Pinpoint the cell where the given text exists, returning its [X, Y] midpoint coordinate. 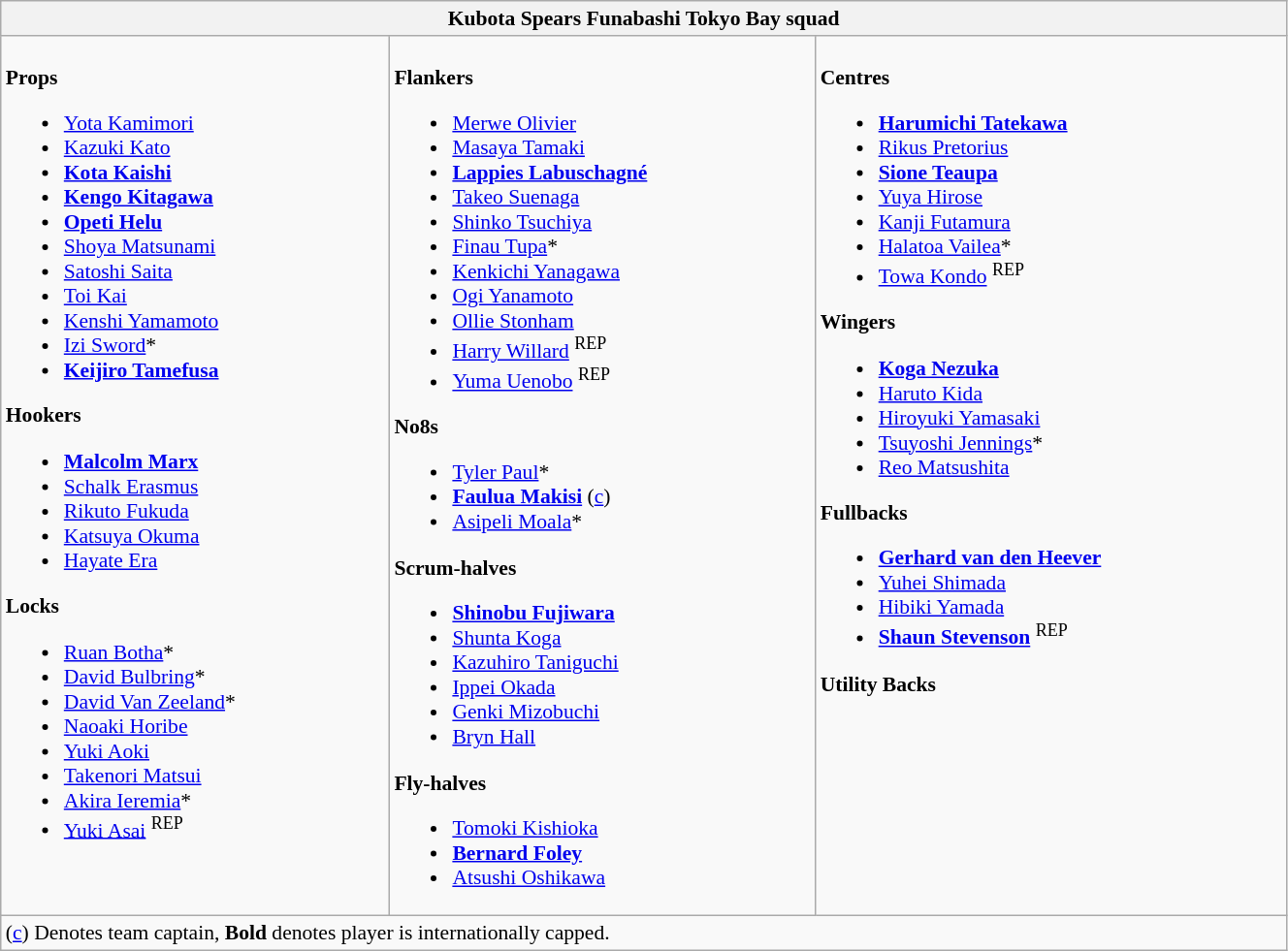
(c) Denotes team captain, Bold denotes player is internationally capped. [644, 934]
Kubota Spears Funabashi Tokyo Bay squad [644, 18]
